Return the [X, Y] coordinate for the center point of the cell that contains the specified text.  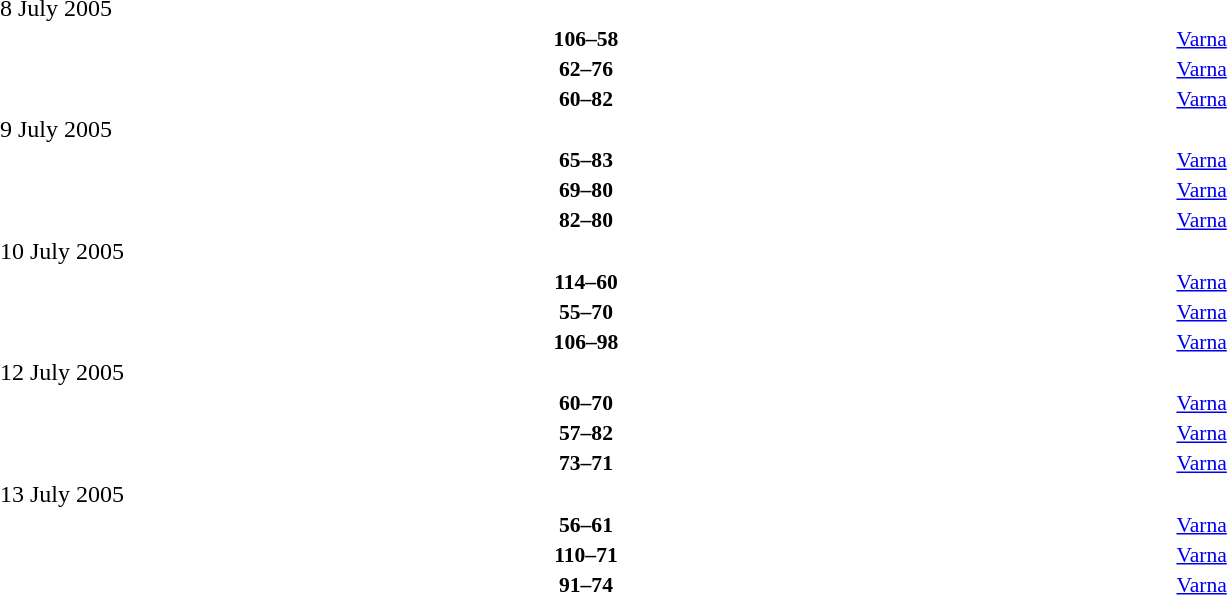
56–61 [586, 524]
110–71 [586, 554]
62–76 [586, 68]
114–60 [586, 282]
60–82 [586, 98]
106–98 [586, 342]
57–82 [586, 433]
69–80 [586, 190]
55–70 [586, 312]
73–71 [586, 463]
65–83 [586, 160]
106–58 [586, 38]
82–80 [586, 220]
60–70 [586, 403]
